Output the (x, y) coordinate of the center of the cell containing the given text.  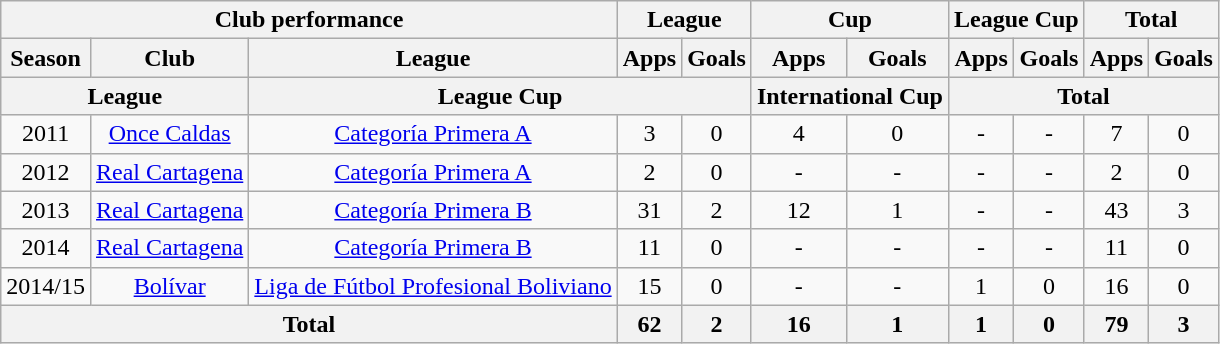
Bolívar (169, 286)
Season (46, 58)
43 (1116, 210)
7 (1116, 134)
4 (798, 134)
2014/15 (46, 286)
2014 (46, 248)
Once Caldas (169, 134)
Liga de Fútbol Profesional Boliviano (433, 286)
62 (649, 324)
Club (169, 58)
2013 (46, 210)
31 (649, 210)
Club performance (309, 20)
12 (798, 210)
15 (649, 286)
2011 (46, 134)
2012 (46, 172)
International Cup (850, 96)
79 (1116, 324)
Cup (850, 20)
